Output the [x, y] coordinate of the center of the cell containing the given text.  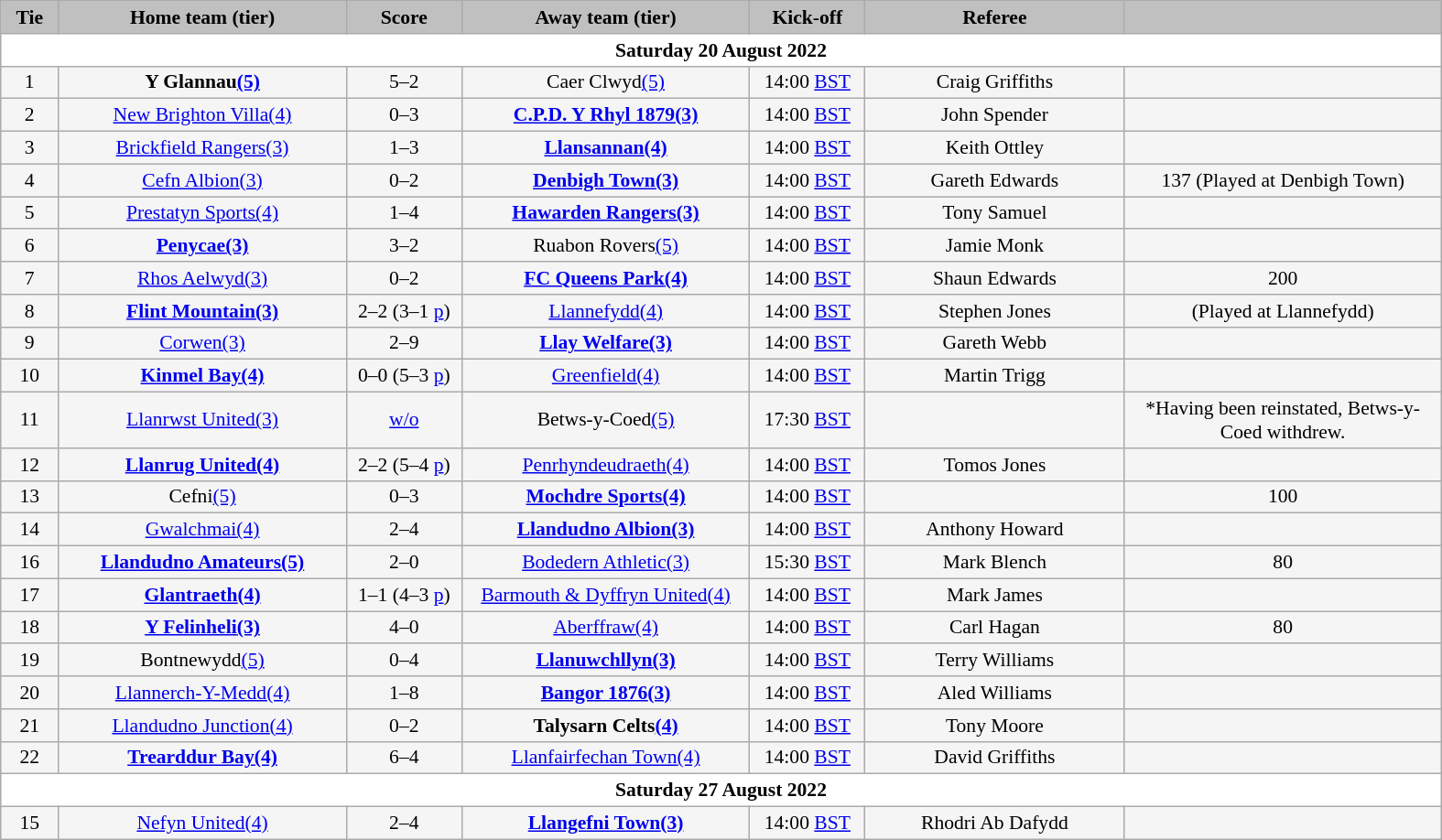
1–1 (4–3 p) [404, 595]
3–2 [404, 246]
19 [29, 661]
Referee [994, 17]
4 [29, 180]
Llansannan(4) [606, 148]
Brickfield Rangers(3) [203, 148]
C.P.D. Y Rhyl 1879(3) [606, 115]
Penycae(3) [203, 246]
Y Glannau(5) [203, 82]
Y Felinheli(3) [203, 628]
Bodedern Athletic(3) [606, 563]
2 [29, 115]
Jamie Monk [994, 246]
17:30 BST [808, 421]
1–3 [404, 148]
David Griffiths [994, 758]
12 [29, 465]
0–4 [404, 661]
FC Queens Park(4) [606, 278]
Trearddur Bay(4) [203, 758]
2–2 (5–4 p) [404, 465]
18 [29, 628]
Away team (tier) [606, 17]
Mark James [994, 595]
Saturday 27 August 2022 [721, 791]
Score [404, 17]
Keith Ottley [994, 148]
Rhos Aelwyd(3) [203, 278]
20 [29, 693]
Glantraeth(4) [203, 595]
Saturday 20 August 2022 [721, 50]
Tomos Jones [994, 465]
Home team (tier) [203, 17]
16 [29, 563]
10 [29, 376]
Flint Mountain(3) [203, 311]
Barmouth & Dyffryn United(4) [606, 595]
Cefni(5) [203, 497]
Anthony Howard [994, 530]
200 [1283, 278]
0–0 (5–3 p) [404, 376]
9 [29, 343]
Bontnewydd(5) [203, 661]
6 [29, 246]
4–0 [404, 628]
Gareth Edwards [994, 180]
Aled Williams [994, 693]
Llannerch-Y-Medd(4) [203, 693]
Tony Moore [994, 726]
17 [29, 595]
Kinmel Bay(4) [203, 376]
Talysarn Celts(4) [606, 726]
Greenfield(4) [606, 376]
14 [29, 530]
Llandudno Junction(4) [203, 726]
5 [29, 213]
Aberffraw(4) [606, 628]
1–8 [404, 693]
Prestatyn Sports(4) [203, 213]
Nefyn United(4) [203, 824]
Cefn Albion(3) [203, 180]
Llay Welfare(3) [606, 343]
2–9 [404, 343]
Denbigh Town(3) [606, 180]
Llandudno Albion(3) [606, 530]
Kick-off [808, 17]
Llanrwst United(3) [203, 421]
John Spender [994, 115]
Llanfairfechan Town(4) [606, 758]
2–0 [404, 563]
Rhodri Ab Dafydd [994, 824]
*Having been reinstated, Betws-y-Coed withdrew. [1283, 421]
22 [29, 758]
Stephen Jones [994, 311]
Mark Blench [994, 563]
2–2 (3–1 p) [404, 311]
Terry Williams [994, 661]
Penrhyndeudraeth(4) [606, 465]
Llannefydd(4) [606, 311]
Llanuwchllyn(3) [606, 661]
Gareth Webb [994, 343]
100 [1283, 497]
Carl Hagan [994, 628]
Craig Griffiths [994, 82]
5–2 [404, 82]
1 [29, 82]
11 [29, 421]
21 [29, 726]
Ruabon Rovers(5) [606, 246]
137 (Played at Denbigh Town) [1283, 180]
8 [29, 311]
Tie [29, 17]
Llangefni Town(3) [606, 824]
(Played at Llannefydd) [1283, 311]
Llandudno Amateurs(5) [203, 563]
Shaun Edwards [994, 278]
15 [29, 824]
1–4 [404, 213]
Caer Clwyd(5) [606, 82]
w/o [404, 421]
7 [29, 278]
Tony Samuel [994, 213]
Martin Trigg [994, 376]
3 [29, 148]
Llanrug United(4) [203, 465]
Bangor 1876(3) [606, 693]
New Brighton Villa(4) [203, 115]
6–4 [404, 758]
Betws-y-Coed(5) [606, 421]
Corwen(3) [203, 343]
13 [29, 497]
15:30 BST [808, 563]
Hawarden Rangers(3) [606, 213]
Gwalchmai(4) [203, 530]
Mochdre Sports(4) [606, 497]
